For the text-containing cell, return its midpoint in [x, y] coordinate format. 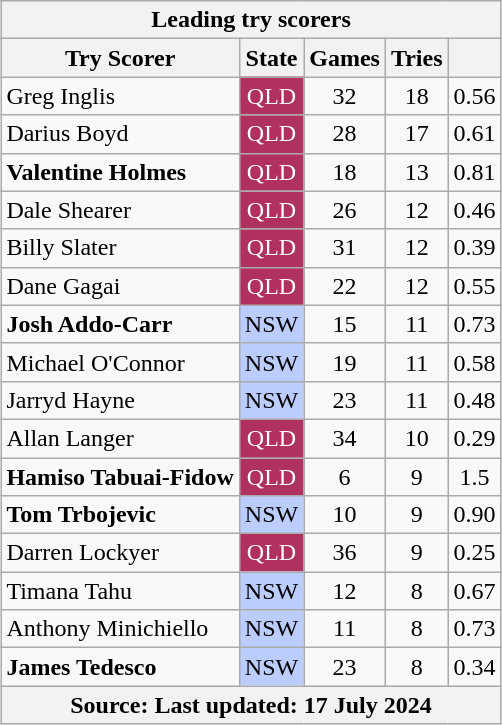
Anthony Minichiello [120, 629]
13 [416, 172]
36 [345, 553]
0.56 [474, 96]
Darius Boyd [120, 134]
Leading try scorers [251, 20]
0.67 [474, 591]
Dale Shearer [120, 210]
Greg Inglis [120, 96]
Tries [416, 58]
34 [345, 438]
Darren Lockyer [120, 553]
0.81 [474, 172]
26 [345, 210]
Jarryd Hayne [120, 400]
Hamiso Tabuai-Fidow [120, 477]
0.29 [474, 438]
Allan Langer [120, 438]
Valentine Holmes [120, 172]
1.5 [474, 477]
0.34 [474, 667]
Try Scorer [120, 58]
0.48 [474, 400]
15 [345, 324]
Games [345, 58]
17 [416, 134]
State [271, 58]
6 [345, 477]
Josh Addo-Carr [120, 324]
Tom Trbojevic [120, 515]
0.25 [474, 553]
Dane Gagai [120, 286]
Michael O'Connor [120, 362]
Source: Last updated: 17 July 2024 [251, 705]
0.58 [474, 362]
32 [345, 96]
0.90 [474, 515]
Billy Slater [120, 248]
Timana Tahu [120, 591]
0.39 [474, 248]
28 [345, 134]
0.46 [474, 210]
22 [345, 286]
James Tedesco [120, 667]
0.61 [474, 134]
31 [345, 248]
0.55 [474, 286]
19 [345, 362]
